Output the (X, Y) coordinate of the center of the cell containing the given text.  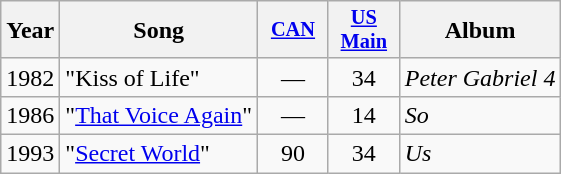
90 (294, 154)
US Main (364, 30)
"Secret World" (159, 154)
1986 (30, 115)
14 (364, 115)
Us (480, 154)
Album (480, 30)
1993 (30, 154)
Peter Gabriel 4 (480, 77)
"Kiss of Life" (159, 77)
So (480, 115)
1982 (30, 77)
"That Voice Again" (159, 115)
Year (30, 30)
Song (159, 30)
CAN (294, 30)
